Provide the [X, Y] coordinate of the cell's center where the given text is located.  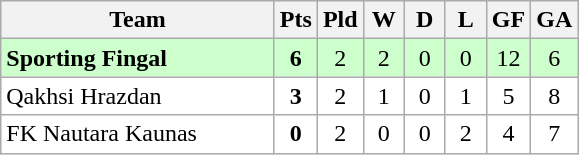
D [424, 20]
FK Nautara Kaunas [138, 134]
Pts [296, 20]
GA [554, 20]
Qakhsi Hrazdan [138, 96]
L [466, 20]
Sporting Fingal [138, 58]
12 [508, 58]
8 [554, 96]
7 [554, 134]
3 [296, 96]
W [384, 20]
5 [508, 96]
4 [508, 134]
GF [508, 20]
Team [138, 20]
Pld [340, 20]
